Locate the cell with the specified text and output its (X, Y) center coordinate. 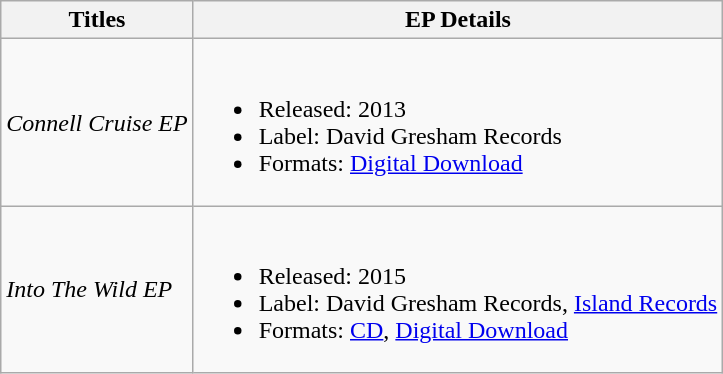
EP Details (458, 20)
Into The Wild EP (97, 290)
Connell Cruise EP (97, 122)
Released: 2015Label: David Gresham Records, Island RecordsFormats: CD, Digital Download (458, 290)
Titles (97, 20)
Released: 2013Label: David Gresham RecordsFormats: Digital Download (458, 122)
